Detect which cell encompasses the target text, then output its [X, Y] center coordinate. 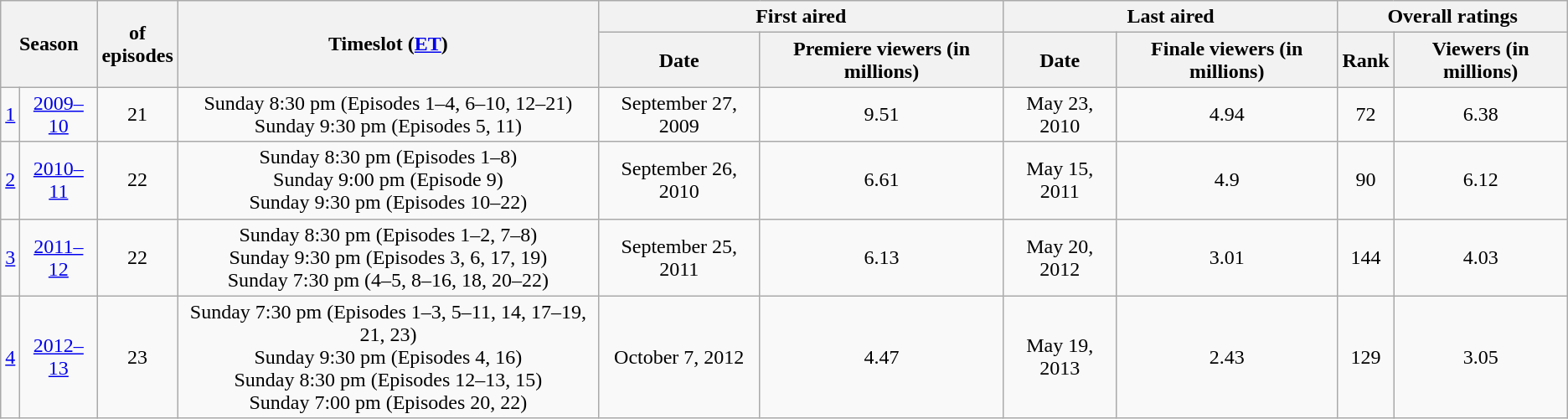
2010–11 [59, 180]
21 [137, 114]
4.94 [1226, 114]
2009–10 [59, 114]
6.38 [1481, 114]
9.51 [881, 114]
May 20, 2012 [1060, 257]
3 [10, 257]
72 [1365, 114]
ofepisodes [137, 44]
2 [10, 180]
Finale viewers (in millions) [1226, 60]
May 23, 2010 [1060, 114]
4 [10, 357]
4.47 [881, 357]
May 19, 2013 [1060, 357]
2011–12 [59, 257]
September 26, 2010 [678, 180]
6.12 [1481, 180]
Rank [1365, 60]
3.05 [1481, 357]
3.01 [1226, 257]
Season [49, 44]
September 25, 2011 [678, 257]
4.9 [1226, 180]
Last aired [1171, 17]
129 [1365, 357]
Premiere viewers (in millions) [881, 60]
6.61 [881, 180]
1 [10, 114]
May 15, 2011 [1060, 180]
23 [137, 357]
6.13 [881, 257]
Overall ratings [1452, 17]
90 [1365, 180]
Sunday 8:30 pm (Episodes 1–8)Sunday 9:00 pm (Episode 9)Sunday 9:30 pm (Episodes 10–22) [388, 180]
Viewers (in millions) [1481, 60]
First aired [801, 17]
4.03 [1481, 257]
Sunday 8:30 pm (Episodes 1–4, 6–10, 12–21)Sunday 9:30 pm (Episodes 5, 11) [388, 114]
144 [1365, 257]
September 27, 2009 [678, 114]
Sunday 8:30 pm (Episodes 1–2, 7–8)Sunday 9:30 pm (Episodes 3, 6, 17, 19)Sunday 7:30 pm (4–5, 8–16, 18, 20–22) [388, 257]
Timeslot (ET) [388, 44]
October 7, 2012 [678, 357]
2.43 [1226, 357]
2012–13 [59, 357]
